Find where the given text appears and provide that cell's center as (X, Y) coordinate. 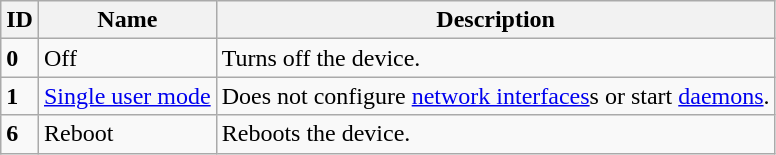
6 (20, 134)
0 (20, 58)
ID (20, 20)
Name (127, 20)
Single user mode (127, 96)
Turns off the device. (496, 58)
Description (496, 20)
Reboot (127, 134)
Off (127, 58)
Does not configure network interfacess or start daemons. (496, 96)
1 (20, 96)
Reboots the device. (496, 134)
